Locate the cell with the specified text and output its [x, y] center coordinate. 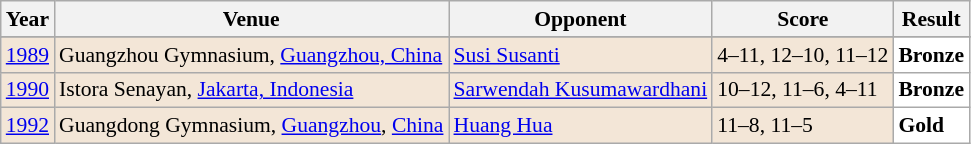
Score [802, 19]
10–12, 11–6, 4–11 [802, 90]
Huang Hua [580, 126]
11–8, 11–5 [802, 126]
Guangzhou Gymnasium, Guangzhou, China [251, 55]
Opponent [580, 19]
Susi Susanti [580, 55]
Sarwendah Kusumawardhani [580, 90]
Result [931, 19]
1990 [28, 90]
Guangdong Gymnasium, Guangzhou, China [251, 126]
Year [28, 19]
Venue [251, 19]
1989 [28, 55]
4–11, 12–10, 11–12 [802, 55]
1992 [28, 126]
Gold [931, 126]
Istora Senayan, Jakarta, Indonesia [251, 90]
